Return [X, Y] of the center of cell containing provided text 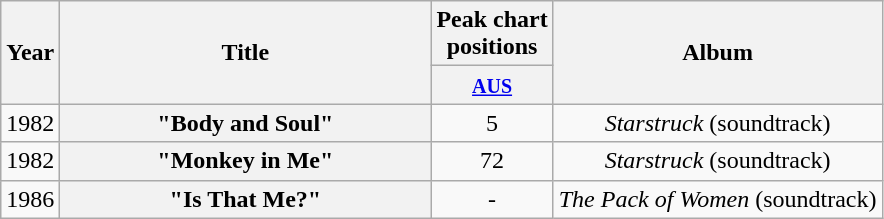
"Monkey in Me" [246, 161]
AUS [492, 85]
5 [492, 123]
"Is That Me?" [246, 199]
- [492, 199]
Peak chartpositions [492, 34]
72 [492, 161]
The Pack of Women (soundtrack) [718, 199]
1986 [30, 199]
Album [718, 52]
"Body and Soul" [246, 123]
Year [30, 52]
Title [246, 52]
